Identify which cell holds the provided text, then report its [x, y] central coordinate. 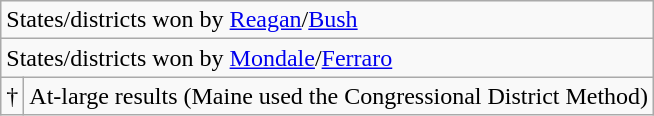
States/districts won by Reagan/Bush [328, 20]
States/districts won by Mondale/Ferraro [328, 58]
† [12, 96]
At-large results (Maine used the Congressional District Method) [339, 96]
